Return the (X, Y) coordinate for the center point of the cell that contains the specified text.  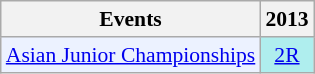
Asian Junior Championships (131, 55)
2013 (286, 19)
2R (286, 55)
Events (131, 19)
